Output the [X, Y] coordinate of the center of the cell containing the given text.  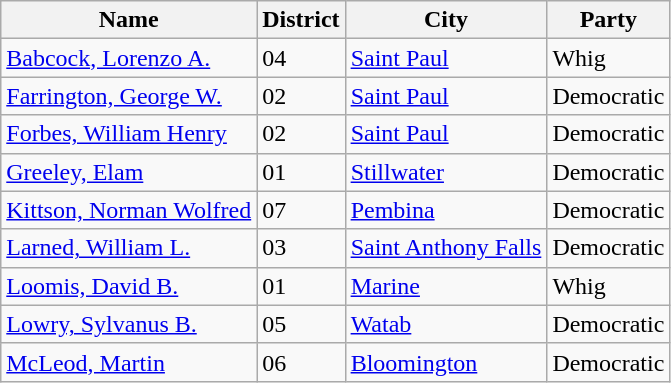
07 [301, 210]
Pembina [446, 210]
Watab [446, 324]
City [446, 20]
Kittson, Norman Wolfred [129, 210]
06 [301, 362]
Larned, William L. [129, 248]
Forbes, William Henry [129, 134]
Party [608, 20]
District [301, 20]
Babcock, Lorenzo A. [129, 58]
Loomis, David B. [129, 286]
Farrington, George W. [129, 96]
McLeod, Martin [129, 362]
Stillwater [446, 172]
03 [301, 248]
Marine [446, 286]
Lowry, Sylvanus B. [129, 324]
Bloomington [446, 362]
05 [301, 324]
04 [301, 58]
Saint Anthony Falls [446, 248]
Name [129, 20]
Greeley, Elam [129, 172]
